Identify which cell holds the provided text, then report its [X, Y] central coordinate. 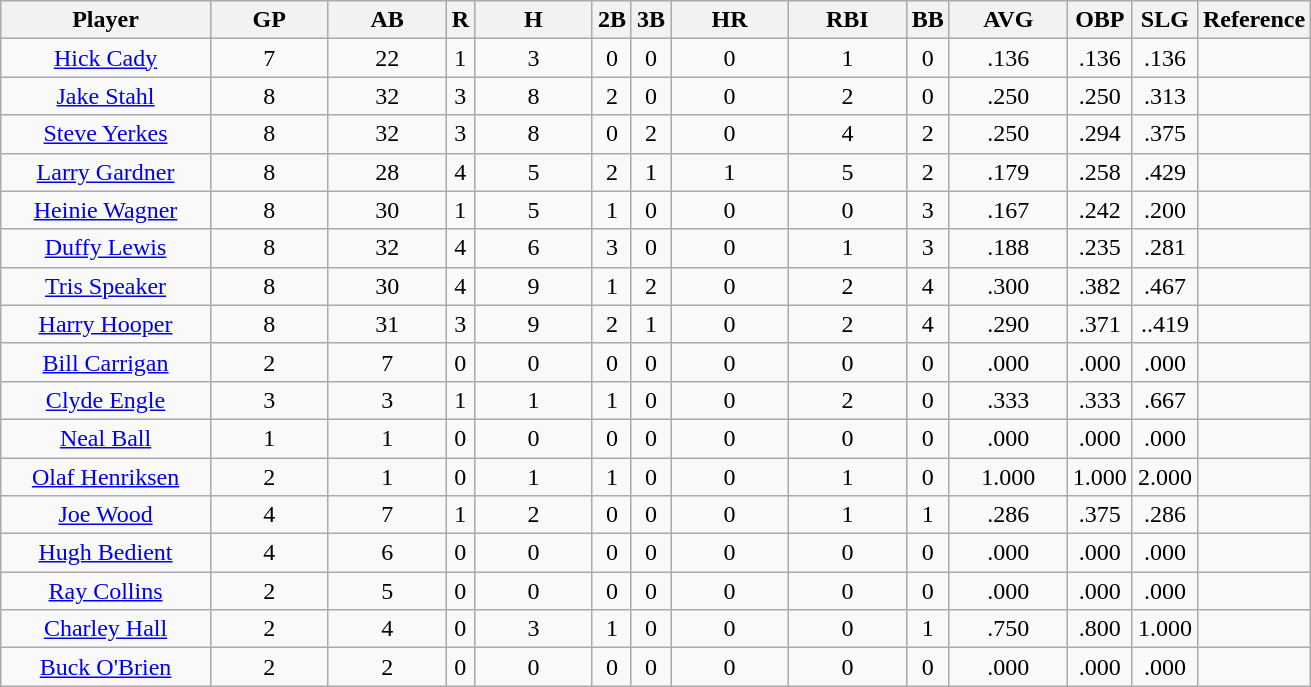
Larry Gardner [106, 172]
.467 [1164, 286]
Heinie Wagner [106, 210]
3B [650, 20]
R [460, 20]
.167 [1008, 210]
Tris Speaker [106, 286]
.667 [1164, 400]
Bill Carrigan [106, 362]
.750 [1008, 629]
Olaf Henriksen [106, 477]
.371 [1100, 324]
..419 [1164, 324]
RBI [847, 20]
.382 [1100, 286]
.800 [1100, 629]
Clyde Engle [106, 400]
.235 [1100, 248]
H [534, 20]
Ray Collins [106, 591]
AB [387, 20]
.300 [1008, 286]
.281 [1164, 248]
.313 [1164, 96]
28 [387, 172]
Harry Hooper [106, 324]
.429 [1164, 172]
HR [730, 20]
Duffy Lewis [106, 248]
Charley Hall [106, 629]
BB [928, 20]
Steve Yerkes [106, 134]
Jake Stahl [106, 96]
31 [387, 324]
Hugh Bedient [106, 553]
.294 [1100, 134]
OBP [1100, 20]
22 [387, 58]
Hick Cady [106, 58]
.258 [1100, 172]
2B [612, 20]
SLG [1164, 20]
Joe Wood [106, 515]
Neal Ball [106, 438]
.179 [1008, 172]
GP [269, 20]
AVG [1008, 20]
.188 [1008, 248]
.242 [1100, 210]
Reference [1254, 20]
Buck O'Brien [106, 667]
Player [106, 20]
.200 [1164, 210]
2.000 [1164, 477]
.290 [1008, 324]
